Determine the (X, Y) coordinate at the center of the cell enclosing the given text.  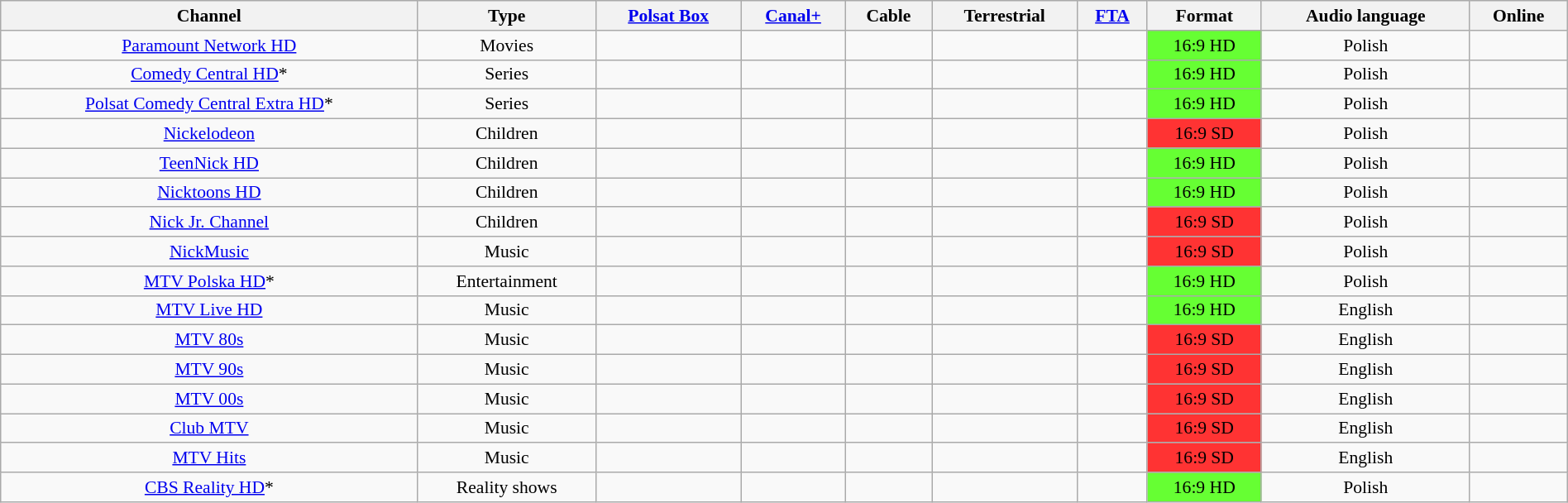
Canal+ (793, 16)
Polsat Box (668, 16)
Club MTV (209, 429)
Polsat Comedy Central Extra HD* (209, 104)
Nick Jr. Channel (209, 223)
MTV Polska HD* (209, 281)
Channel (209, 16)
Type (506, 16)
Audio language (1365, 16)
Comedy Central HD* (209, 74)
NickMusic (209, 251)
MTV 90s (209, 370)
MTV 00s (209, 399)
Online (1518, 16)
FTA (1112, 16)
Reality shows (506, 487)
Movies (506, 46)
MTV Hits (209, 458)
CBS Reality HD* (209, 487)
Nicktoons HD (209, 193)
Terrestrial (1004, 16)
Cable (888, 16)
Format (1204, 16)
Paramount Network HD (209, 46)
MTV Live HD (209, 310)
Nickelodeon (209, 134)
Entertainment (506, 281)
TeenNick HD (209, 163)
MTV 80s (209, 340)
